Identify which cell holds the provided text, then report its (x, y) central coordinate. 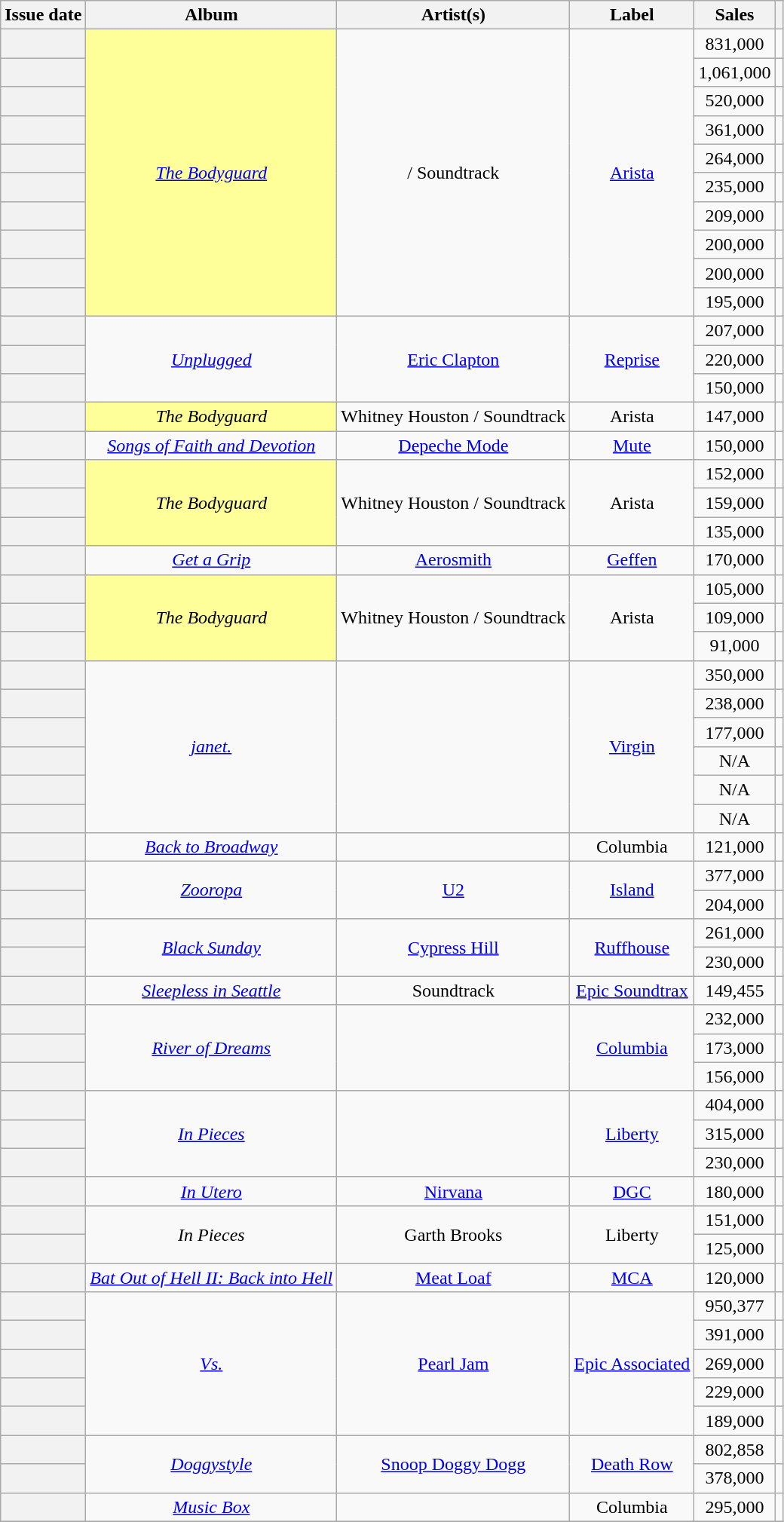
Zooropa (211, 890)
404,000 (734, 1105)
Epic Soundtrax (632, 991)
204,000 (734, 905)
378,000 (734, 1478)
Island (632, 890)
Snoop Doggy Dogg (454, 1464)
Sales (734, 15)
U2 (454, 890)
831,000 (734, 44)
159,000 (734, 503)
91,000 (734, 646)
Depeche Mode (454, 446)
120,000 (734, 1278)
121,000 (734, 847)
Back to Broadway (211, 847)
156,000 (734, 1076)
105,000 (734, 589)
238,000 (734, 703)
377,000 (734, 876)
MCA (632, 1278)
149,455 (734, 991)
Black Sunday (211, 948)
Ruffhouse (632, 948)
195,000 (734, 302)
Eric Clapton (454, 359)
Issue date (44, 15)
109,000 (734, 617)
220,000 (734, 360)
Album (211, 15)
Artist(s) (454, 15)
River of Dreams (211, 1048)
janet. (211, 746)
Garth Brooks (454, 1234)
315,000 (734, 1134)
152,000 (734, 474)
Label (632, 15)
170,000 (734, 560)
Epic Associated (632, 1364)
Death Row (632, 1464)
135,000 (734, 531)
Get a Grip (211, 560)
Vs. (211, 1364)
125,000 (734, 1248)
Songs of Faith and Devotion (211, 446)
950,377 (734, 1306)
Aerosmith (454, 560)
DGC (632, 1191)
Soundtrack (454, 991)
350,000 (734, 675)
235,000 (734, 187)
209,000 (734, 216)
261,000 (734, 933)
264,000 (734, 158)
177,000 (734, 732)
Music Box (211, 1507)
151,000 (734, 1220)
802,858 (734, 1450)
Mute (632, 446)
Reprise (632, 359)
Doggystyle (211, 1464)
Cypress Hill (454, 948)
207,000 (734, 330)
Nirvana (454, 1191)
Sleepless in Seattle (211, 991)
Unplugged (211, 359)
Pearl Jam (454, 1364)
Meat Loaf (454, 1278)
269,000 (734, 1364)
391,000 (734, 1335)
520,000 (734, 101)
229,000 (734, 1392)
189,000 (734, 1421)
In Utero (211, 1191)
Bat Out of Hell II: Back into Hell (211, 1278)
361,000 (734, 130)
1,061,000 (734, 72)
Virgin (632, 746)
/ Soundtrack (454, 173)
147,000 (734, 417)
Geffen (632, 560)
180,000 (734, 1191)
295,000 (734, 1507)
173,000 (734, 1048)
232,000 (734, 1019)
